Determine the [x, y] coordinate at the center of the cell enclosing the given text.  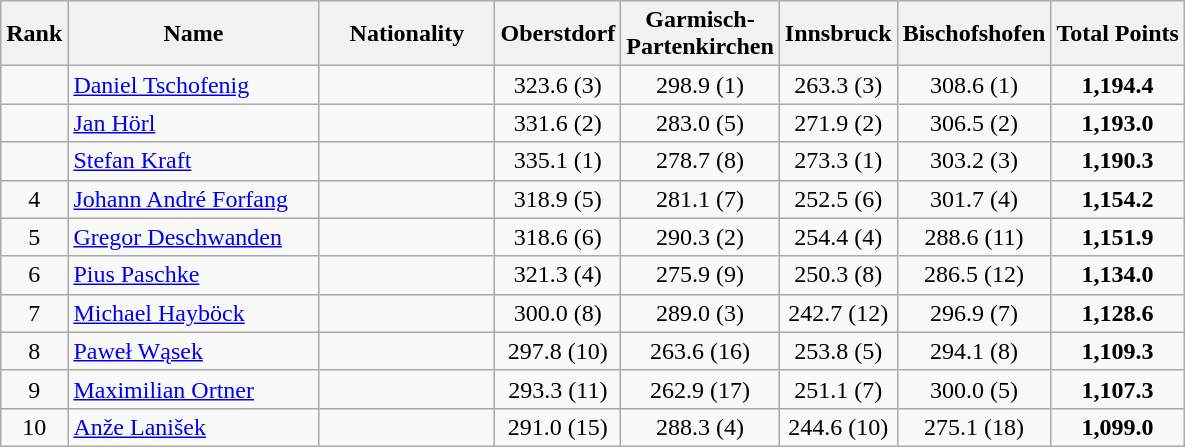
Johann André Forfang [194, 199]
254.4 (4) [838, 237]
1,194.4 [1118, 85]
288.6 (11) [974, 237]
8 [34, 351]
1,193.0 [1118, 123]
301.7 (4) [974, 199]
263.3 (3) [838, 85]
1,151.9 [1118, 237]
273.3 (1) [838, 161]
262.9 (17) [700, 389]
300.0 (8) [558, 313]
275.9 (9) [700, 275]
335.1 (1) [558, 161]
244.6 (10) [838, 427]
5 [34, 237]
9 [34, 389]
298.9 (1) [700, 85]
323.6 (3) [558, 85]
Paweł Wąsek [194, 351]
1,154.2 [1118, 199]
Pius Paschke [194, 275]
303.2 (3) [974, 161]
Jan Hörl [194, 123]
271.9 (2) [838, 123]
Innsbruck [838, 34]
Anže Lanišek [194, 427]
296.9 (7) [974, 313]
4 [34, 199]
6 [34, 275]
Nationality [407, 34]
286.5 (12) [974, 275]
300.0 (5) [974, 389]
290.3 (2) [700, 237]
Maximilian Ortner [194, 389]
291.0 (15) [558, 427]
1,128.6 [1118, 313]
Total Points [1118, 34]
1,134.0 [1118, 275]
Stefan Kraft [194, 161]
252.5 (6) [838, 199]
1,190.3 [1118, 161]
10 [34, 427]
318.6 (6) [558, 237]
1,107.3 [1118, 389]
289.0 (3) [700, 313]
1,099.0 [1118, 427]
306.5 (2) [974, 123]
294.1 (8) [974, 351]
281.1 (7) [700, 199]
Rank [34, 34]
253.8 (5) [838, 351]
7 [34, 313]
288.3 (4) [700, 427]
251.1 (7) [838, 389]
250.3 (8) [838, 275]
321.3 (4) [558, 275]
331.6 (2) [558, 123]
263.6 (16) [700, 351]
242.7 (12) [838, 313]
Garmisch-Partenkirchen [700, 34]
Bischofshofen [974, 34]
278.7 (8) [700, 161]
Oberstdorf [558, 34]
283.0 (5) [700, 123]
1,109.3 [1118, 351]
Daniel Tschofenig [194, 85]
275.1 (18) [974, 427]
308.6 (1) [974, 85]
297.8 (10) [558, 351]
318.9 (5) [558, 199]
Michael Hayböck [194, 313]
293.3 (11) [558, 389]
Gregor Deschwanden [194, 237]
Name [194, 34]
